From the cell containing the given text, extract its center point as (x, y) coordinate. 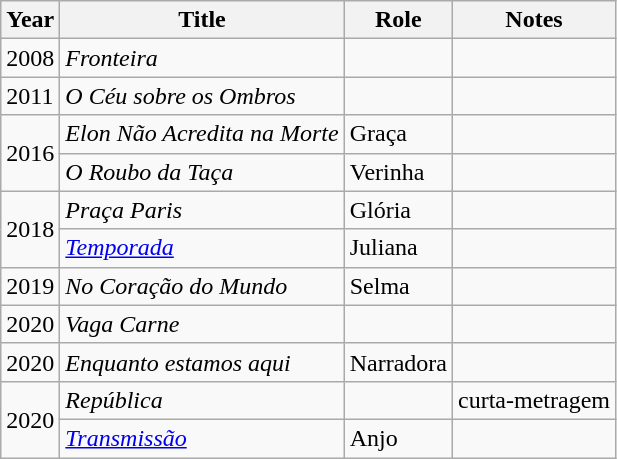
Elon Não Acredita na Morte (202, 134)
Fronteira (202, 58)
Transmissão (202, 438)
2008 (30, 58)
Enquanto estamos aqui (202, 362)
Role (398, 20)
Graça (398, 134)
Praça Paris (202, 210)
Narradora (398, 362)
Juliana (398, 248)
curta-metragem (534, 400)
Year (30, 20)
Anjo (398, 438)
Title (202, 20)
2019 (30, 286)
Glória (398, 210)
No Coração do Mundo (202, 286)
2016 (30, 153)
2011 (30, 96)
2018 (30, 229)
Notes (534, 20)
O Céu sobre os Ombros (202, 96)
Selma (398, 286)
Verinha (398, 172)
Temporada (202, 248)
Vaga Carne (202, 324)
O Roubo da Taça (202, 172)
República (202, 400)
